Extract the [X, Y] coordinate from the center of the cell holding the provided text.  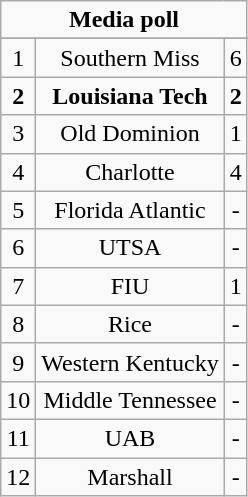
12 [18, 477]
3 [18, 134]
11 [18, 438]
Florida Atlantic [130, 210]
Marshall [130, 477]
UAB [130, 438]
9 [18, 362]
Charlotte [130, 172]
10 [18, 400]
Louisiana Tech [130, 96]
Old Dominion [130, 134]
7 [18, 286]
UTSA [130, 248]
8 [18, 324]
Southern Miss [130, 58]
Media poll [124, 20]
5 [18, 210]
FIU [130, 286]
Rice [130, 324]
Middle Tennessee [130, 400]
Western Kentucky [130, 362]
